Determine the [x, y] coordinate at the center of the cell enclosing the given text.  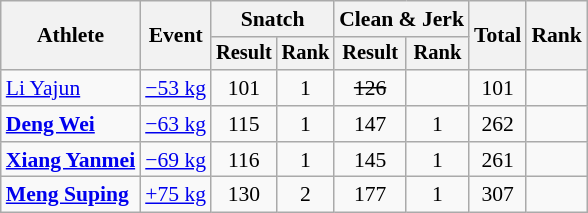
262 [498, 124]
Snatch [272, 19]
130 [244, 195]
145 [370, 160]
177 [370, 195]
−63 kg [176, 124]
116 [244, 160]
307 [498, 195]
Clean & Jerk [402, 19]
Li Yajun [70, 88]
126 [370, 88]
115 [244, 124]
Athlete [70, 36]
Xiang Yanmei [70, 160]
Meng Suping [70, 195]
261 [498, 160]
−69 kg [176, 160]
2 [306, 195]
Event [176, 36]
+75 kg [176, 195]
Deng Wei [70, 124]
−53 kg [176, 88]
Total [498, 36]
147 [370, 124]
